Locate the cell with the specified text and output its (X, Y) center coordinate. 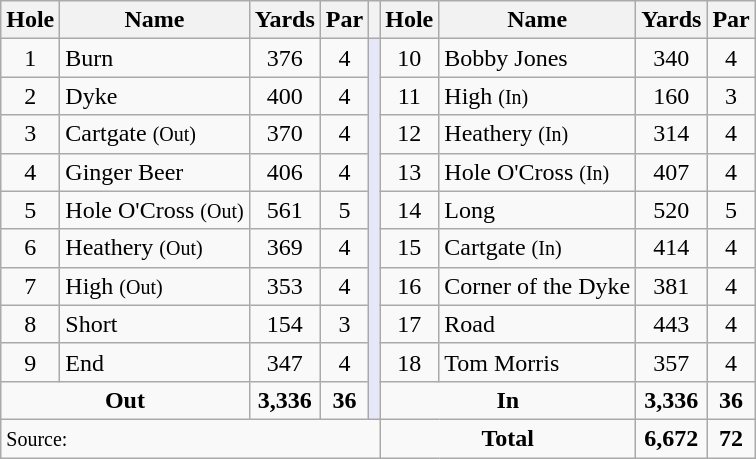
357 (672, 362)
370 (284, 134)
Cartgate (Out) (154, 134)
Tom Morris (538, 362)
2 (30, 96)
Road (538, 324)
15 (410, 248)
406 (284, 172)
369 (284, 248)
Cartgate (In) (538, 248)
7 (30, 286)
Ginger Beer (154, 172)
9 (30, 362)
12 (410, 134)
154 (284, 324)
6 (30, 248)
347 (284, 362)
160 (672, 96)
16 (410, 286)
Long (538, 210)
Out (125, 400)
10 (410, 58)
Dyke (154, 96)
Total (508, 438)
314 (672, 134)
Corner of the Dyke (538, 286)
11 (410, 96)
17 (410, 324)
520 (672, 210)
376 (284, 58)
Burn (154, 58)
Heathery (In) (538, 134)
Hole O'Cross (Out) (154, 210)
13 (410, 172)
72 (731, 438)
Short (154, 324)
353 (284, 286)
Source: (190, 438)
1 (30, 58)
Heathery (Out) (154, 248)
407 (672, 172)
Hole O'Cross (In) (538, 172)
381 (672, 286)
14 (410, 210)
443 (672, 324)
High (Out) (154, 286)
414 (672, 248)
8 (30, 324)
End (154, 362)
Bobby Jones (538, 58)
In (508, 400)
340 (672, 58)
6,672 (672, 438)
High (In) (538, 96)
18 (410, 362)
400 (284, 96)
561 (284, 210)
